Find where the given text appears and provide that cell's center as (X, Y) coordinate. 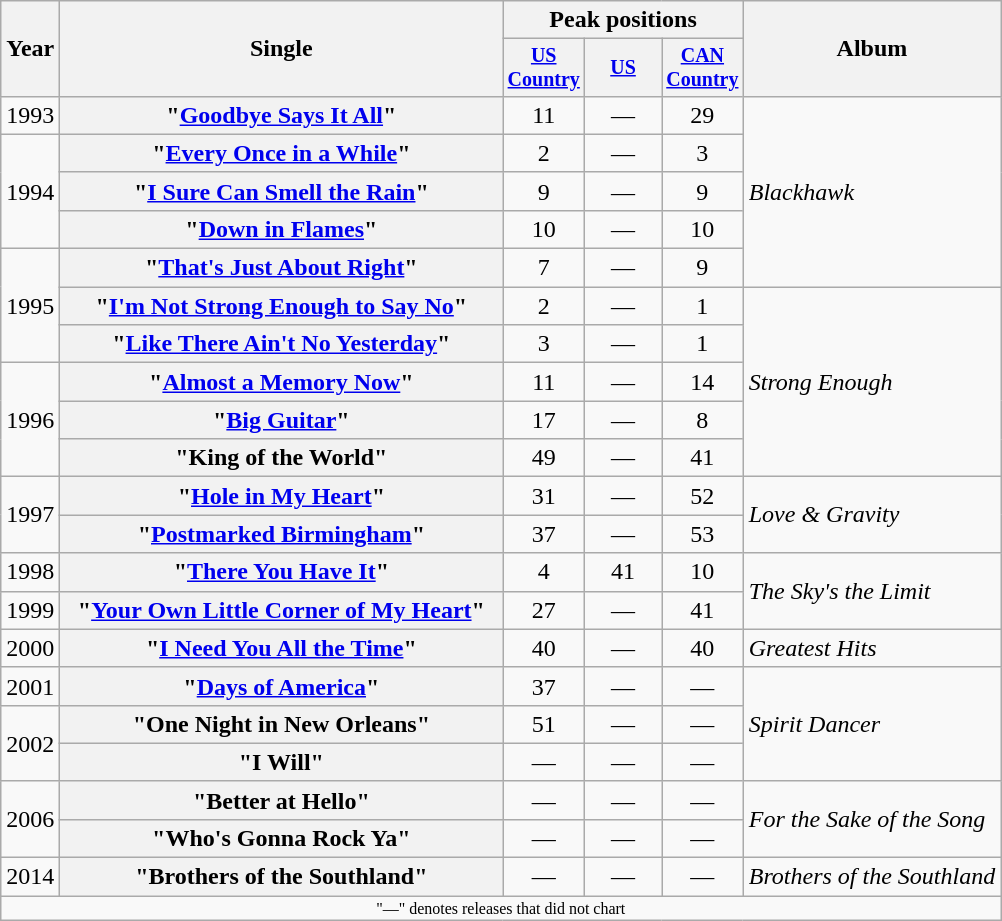
"Your Own Little Corner of My Heart" (282, 610)
"Every Once in a While" (282, 153)
"Postmarked Birmingham" (282, 534)
US (624, 68)
Brothers of the Southland (872, 877)
The Sky's the Limit (872, 591)
1996 (30, 420)
"Hole in My Heart" (282, 496)
Strong Enough (872, 382)
US Country (544, 68)
2014 (30, 877)
"I Need You All the Time" (282, 648)
1998 (30, 572)
49 (544, 458)
Year (30, 49)
Album (872, 49)
"I Will" (282, 762)
7 (544, 268)
Peak positions (623, 20)
2002 (30, 743)
29 (703, 115)
51 (544, 724)
1993 (30, 115)
"There You Have It" (282, 572)
31 (544, 496)
Blackhawk (872, 191)
2006 (30, 819)
2000 (30, 648)
"I Sure Can Smell the Rain" (282, 191)
4 (544, 572)
52 (703, 496)
"King of the World" (282, 458)
"Better at Hello" (282, 800)
"One Night in New Orleans" (282, 724)
"Big Guitar" (282, 420)
27 (544, 610)
Single (282, 49)
For the Sake of the Song (872, 819)
1997 (30, 515)
2001 (30, 686)
8 (703, 420)
"I'm Not Strong Enough to Say No" (282, 306)
"Brothers of the Southland" (282, 877)
"Days of America" (282, 686)
17 (544, 420)
Greatest Hits (872, 648)
"Almost a Memory Now" (282, 382)
1995 (30, 306)
CAN Country (703, 68)
"Down in Flames" (282, 229)
"—" denotes releases that did not chart (501, 908)
"Like There Ain't No Yesterday" (282, 344)
Love & Gravity (872, 515)
"That's Just About Right" (282, 268)
1999 (30, 610)
"Who's Gonna Rock Ya" (282, 838)
"Goodbye Says It All" (282, 115)
Spirit Dancer (872, 724)
53 (703, 534)
14 (703, 382)
1994 (30, 191)
